Find where the given text appears and provide that cell's center as [X, Y] coordinate. 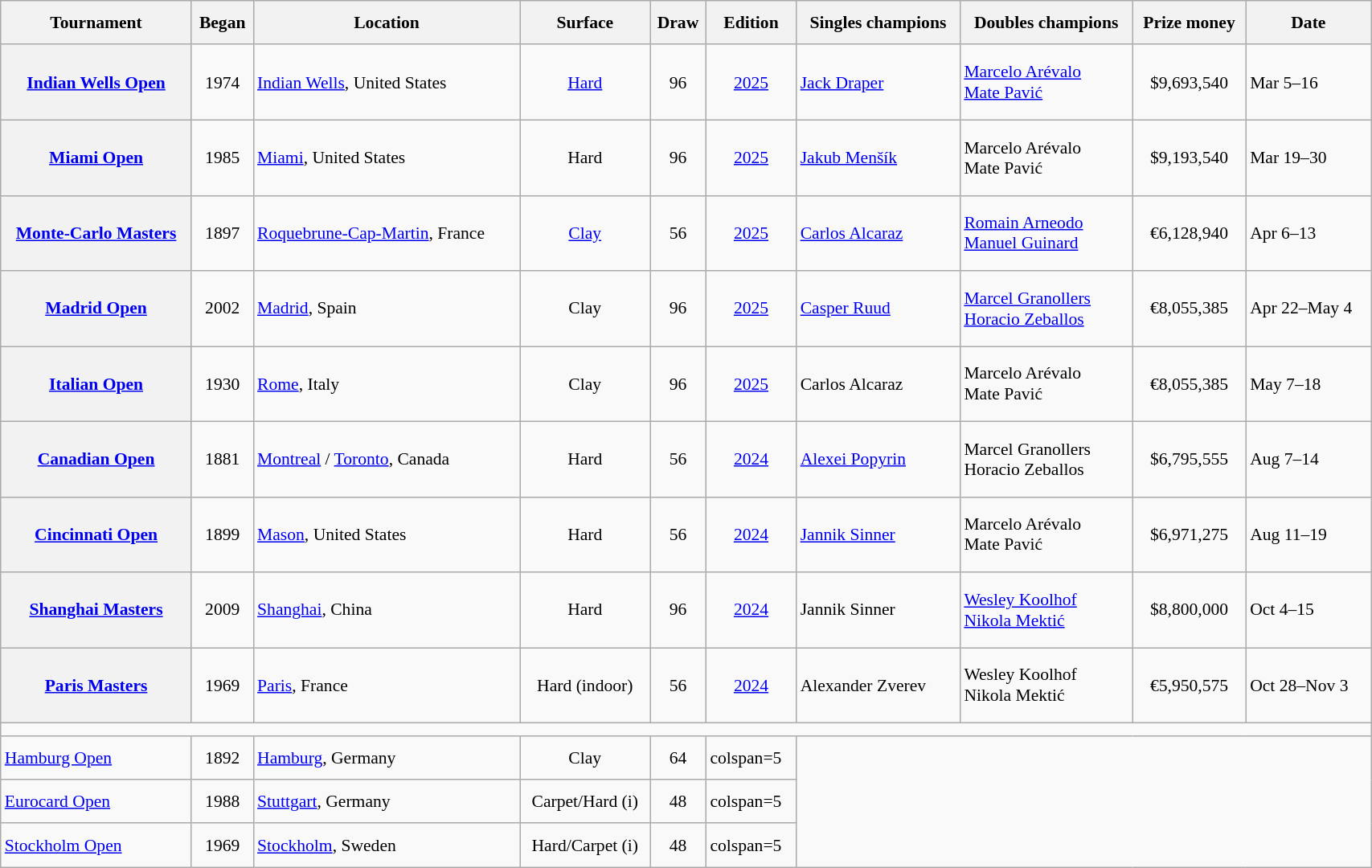
1897 [222, 233]
Apr 22–May 4 [1309, 309]
Rome, Italy [387, 384]
1892 [222, 757]
Paris, France [387, 686]
$8,800,000 [1190, 610]
Cincinnati Open [96, 535]
Stockholm Open [96, 845]
Mason, United States [387, 535]
Romain Arneodo Manuel Guinard [1046, 233]
Hamburg Open [96, 757]
Tournament [96, 23]
Monte-Carlo Masters [96, 233]
Miami Open [96, 158]
$6,971,275 [1190, 535]
2009 [222, 610]
Stuttgart, Germany [387, 802]
Paris Masters [96, 686]
Hamburg, Germany [387, 757]
Jakub Menšík [878, 158]
May 7–18 [1309, 384]
Oct 4–15 [1309, 610]
Montreal / Toronto, Canada [387, 460]
64 [678, 757]
$9,693,540 [1190, 83]
1985 [222, 158]
Mar 19–30 [1309, 158]
Oct 28–Nov 3 [1309, 686]
Doubles champions [1046, 23]
Canadian Open [96, 460]
1899 [222, 535]
$6,795,555 [1190, 460]
€5,950,575 [1190, 686]
Surface [585, 23]
Roquebrune-Cap-Martin, France [387, 233]
Hard/Carpet (i) [585, 845]
Alexei Popyrin [878, 460]
1988 [222, 802]
Mar 5–16 [1309, 83]
Location [387, 23]
$9,193,540 [1190, 158]
Draw [678, 23]
Madrid, Spain [387, 309]
Singles champions [878, 23]
Stockholm, Sweden [387, 845]
1974 [222, 83]
Carpet/Hard (i) [585, 802]
Aug 11–19 [1309, 535]
Casper Ruud [878, 309]
Date [1309, 23]
Shanghai, China [387, 610]
Hard (indoor) [585, 686]
Jack Draper [878, 83]
Italian Open [96, 384]
Madrid Open [96, 309]
Apr 6–13 [1309, 233]
Indian Wells Open [96, 83]
Edition [751, 23]
Prize money [1190, 23]
€6,128,940 [1190, 233]
1881 [222, 460]
1930 [222, 384]
Eurocard Open [96, 802]
Indian Wells, United States [387, 83]
2002 [222, 309]
Shanghai Masters [96, 610]
Aug 7–14 [1309, 460]
Miami, United States [387, 158]
Began [222, 23]
Alexander Zverev [878, 686]
